Extract the [X, Y] coordinate from the center of the cell holding the provided text.  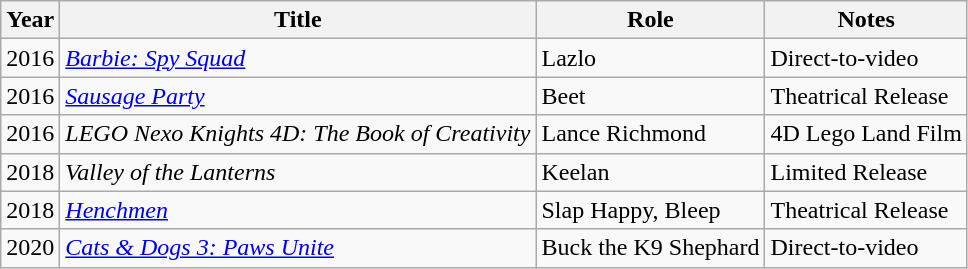
Year [30, 20]
Henchmen [298, 210]
LEGO Nexo Knights 4D: The Book of Creativity [298, 134]
Sausage Party [298, 96]
Lance Richmond [650, 134]
Keelan [650, 172]
4D Lego Land Film [866, 134]
Role [650, 20]
Title [298, 20]
Limited Release [866, 172]
Slap Happy, Bleep [650, 210]
2020 [30, 248]
Cats & Dogs 3: Paws Unite [298, 248]
Beet [650, 96]
Lazlo [650, 58]
Barbie: Spy Squad [298, 58]
Notes [866, 20]
Valley of the Lanterns [298, 172]
Buck the K9 Shephard [650, 248]
